Provide the (x, y) coordinate of the cell's center where the given text is located.  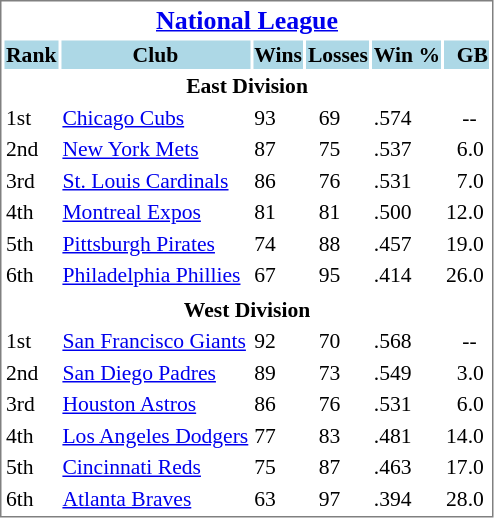
63 (278, 498)
77 (278, 436)
88 (338, 244)
.574 (406, 118)
Atlanta Braves (156, 498)
.481 (406, 436)
Houston Astros (156, 404)
17.0 (468, 467)
Win % (406, 54)
89 (278, 372)
St. Louis Cardinals (156, 180)
.457 (406, 244)
Losses (338, 54)
.394 (406, 498)
West Division (246, 310)
83 (338, 436)
74 (278, 244)
70 (338, 341)
12.0 (468, 212)
.500 (406, 212)
95 (338, 275)
28.0 (468, 498)
San Francisco Giants (156, 341)
Los Angeles Dodgers (156, 436)
97 (338, 498)
Cincinnati Reds (156, 467)
Pittsburgh Pirates (156, 244)
.568 (406, 341)
Wins (278, 54)
.414 (406, 275)
.463 (406, 467)
National League (246, 20)
.549 (406, 372)
3.0 (468, 372)
67 (278, 275)
93 (278, 118)
Rank (30, 54)
East Division (246, 86)
Philadelphia Phillies (156, 275)
Chicago Cubs (156, 118)
14.0 (468, 436)
New York Mets (156, 149)
.537 (406, 149)
Club (156, 54)
Montreal Expos (156, 212)
92 (278, 341)
26.0 (468, 275)
San Diego Padres (156, 372)
73 (338, 372)
7.0 (468, 180)
GB (468, 54)
19.0 (468, 244)
69 (338, 118)
